Extract the [x, y] coordinate from the center of the cell holding the provided text.  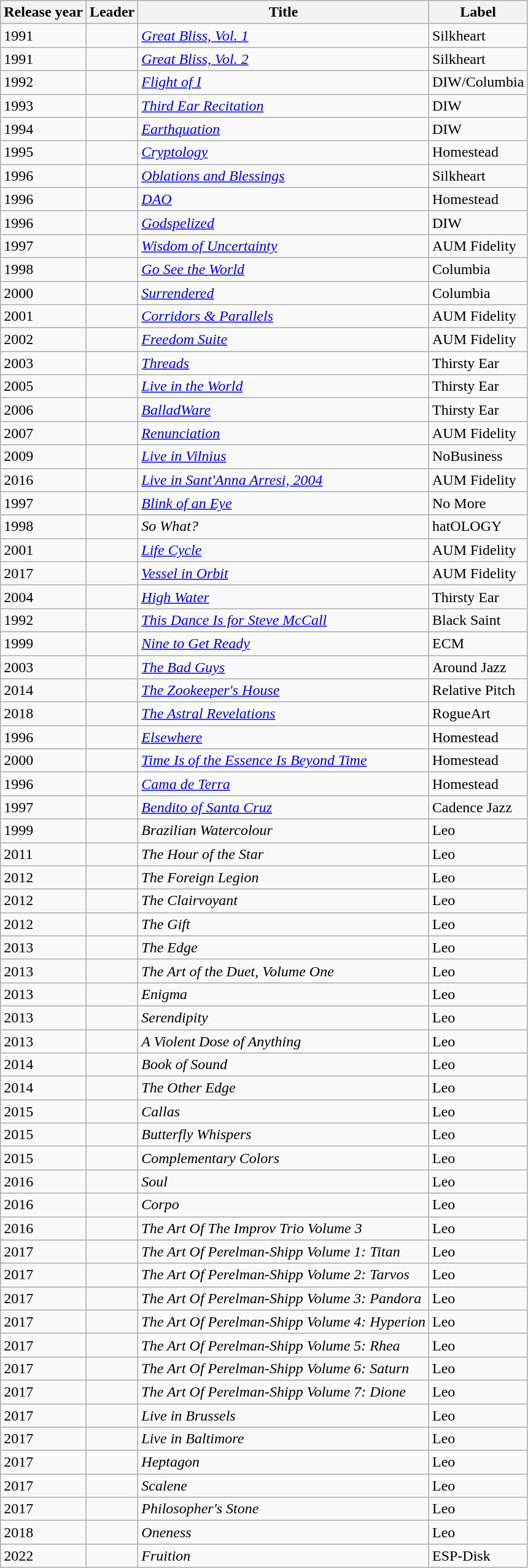
Callas [284, 1111]
Blink of an Eye [284, 503]
The Zookeeper's House [284, 691]
2002 [44, 340]
1994 [44, 129]
The Astral Revelations [284, 714]
Threads [284, 363]
Live in Vilnius [284, 457]
1995 [44, 152]
Book of Sound [284, 1065]
DAO [284, 199]
This Dance Is for Steve McCall [284, 620]
Scalene [284, 1486]
Corridors & Parallels [284, 316]
Cama de Terra [284, 784]
A Violent Dose of Anything [284, 1041]
Renunciation [284, 433]
Enigma [284, 994]
The Art Of Perelman-Shipp Volume 3: Pandora [284, 1298]
The Foreign Legion [284, 877]
The Art Of Perelman-Shipp Volume 4: Hyperion [284, 1322]
The Art Of Perelman-Shipp Volume 6: Saturn [284, 1368]
2009 [44, 457]
2005 [44, 386]
No More [478, 503]
Live in the World [284, 386]
The Art Of The Improv Trio Volume 3 [284, 1228]
Corpo [284, 1205]
Elsewhere [284, 737]
Soul [284, 1182]
BalladWare [284, 410]
Black Saint [478, 620]
Philosopher's Stone [284, 1509]
The Art of the Duet, Volume One [284, 971]
Release year [44, 12]
Cadence Jazz [478, 807]
hatOLOGY [478, 527]
The Gift [284, 924]
Complementary Colors [284, 1158]
The Clairvoyant [284, 901]
Heptagon [284, 1462]
The Art Of Perelman-Shipp Volume 5: Rhea [284, 1345]
Leader [112, 12]
Oneness [284, 1532]
Label [478, 12]
The Art Of Perelman-Shipp Volume 2: Tarvos [284, 1275]
The Art Of Perelman-Shipp Volume 1: Titan [284, 1252]
Godspelized [284, 222]
The Hour of the Star [284, 854]
Great Bliss, Vol. 2 [284, 59]
Relative Pitch [478, 691]
Vessel in Orbit [284, 573]
The Art Of Perelman-Shipp Volume 7: Dione [284, 1392]
Around Jazz [478, 667]
Third Ear Recitation [284, 106]
The Edge [284, 947]
Fruition [284, 1556]
Surrendered [284, 293]
Live in Baltimore [284, 1439]
1993 [44, 106]
Title [284, 12]
Life Cycle [284, 550]
2004 [44, 597]
2011 [44, 854]
ESP-Disk [478, 1556]
Go See the World [284, 269]
2006 [44, 410]
RogueArt [478, 714]
Serendipity [284, 1017]
Cryptology [284, 152]
Earthquation [284, 129]
Butterfly Whispers [284, 1135]
Oblations and Blessings [284, 176]
The Bad Guys [284, 667]
Live in Sant'Anna Arresi, 2004 [284, 480]
Flight of I [284, 82]
DIW/Columbia [478, 82]
Great Bliss, Vol. 1 [284, 36]
The Other Edge [284, 1088]
Time Is of the Essence Is Beyond Time [284, 761]
NoBusiness [478, 457]
So What? [284, 527]
2022 [44, 1556]
ECM [478, 643]
Live in Brussels [284, 1415]
Nine to Get Ready [284, 643]
Bendito of Santa Cruz [284, 807]
2007 [44, 433]
High Water [284, 597]
Brazilian Watercolour [284, 831]
Wisdom of Uncertainty [284, 246]
Freedom Suite [284, 340]
